Extract the [X, Y] coordinate from the center of the cell holding the provided text.  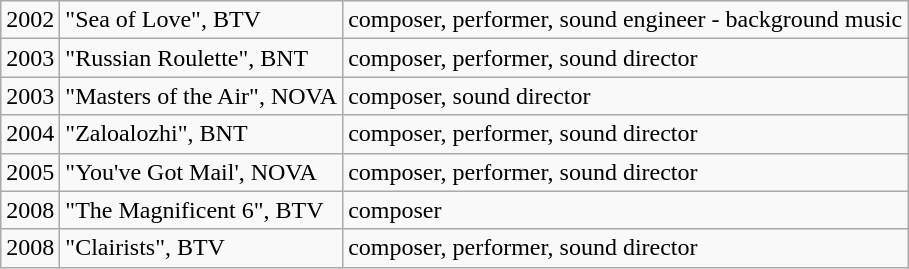
"The Magnificent 6", BTV [202, 210]
"Russian Roulette", BNT [202, 58]
"Sea of Love", BTV [202, 20]
2004 [30, 134]
composer, performer, sound engineer - background music [626, 20]
2005 [30, 172]
"Masters of the Air", NOVA [202, 96]
"You've Got Mail', NOVA [202, 172]
2002 [30, 20]
"Clairists", BTV [202, 248]
"Zaloalozhi", BNT [202, 134]
composer, sound director [626, 96]
composer [626, 210]
